Identify which cell holds the provided text, then report its [X, Y] central coordinate. 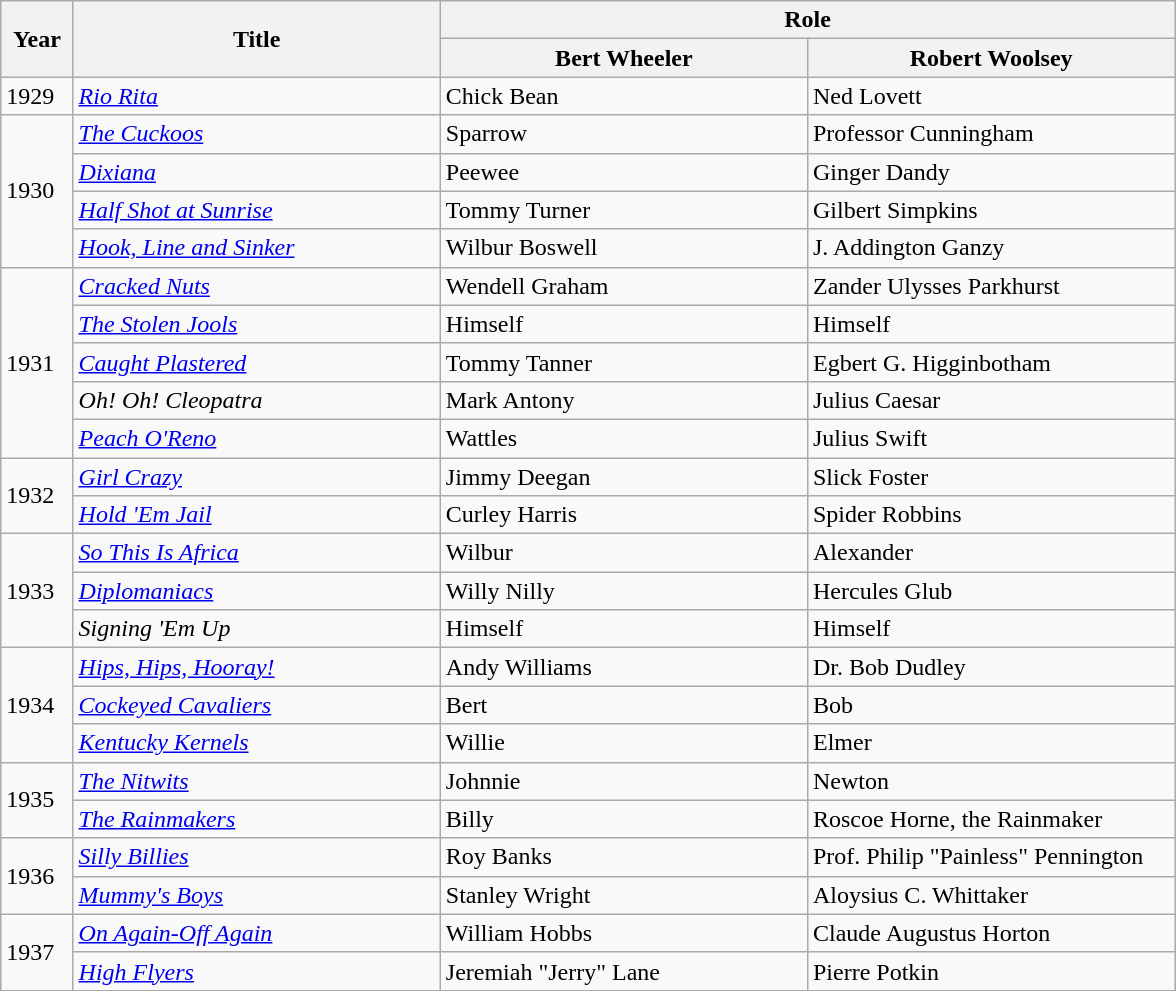
Zander Ulysses Parkhurst [990, 286]
Bert Wheeler [624, 58]
Caught Plastered [256, 362]
Mummy's Boys [256, 895]
Cracked Nuts [256, 286]
Dr. Bob Dudley [990, 667]
Elmer [990, 743]
So This Is Africa [256, 553]
1929 [37, 96]
Billy [624, 819]
Newton [990, 781]
Bob [990, 705]
The Nitwits [256, 781]
Peach O'Reno [256, 438]
Claude Augustus Horton [990, 933]
Ginger Dandy [990, 172]
1933 [37, 591]
Johnnie [624, 781]
Aloysius C. Whittaker [990, 895]
Roscoe Horne, the Rainmaker [990, 819]
Spider Robbins [990, 515]
Julius Swift [990, 438]
Dixiana [256, 172]
Julius Caesar [990, 400]
Jeremiah "Jerry" Lane [624, 971]
1934 [37, 705]
Ned Lovett [990, 96]
Gilbert Simpkins [990, 210]
Professor Cunningham [990, 134]
Jimmy Deegan [624, 477]
Wilbur Boswell [624, 248]
The Rainmakers [256, 819]
1936 [37, 876]
Diplomaniacs [256, 591]
Tommy Turner [624, 210]
Title [256, 39]
Wilbur [624, 553]
1930 [37, 191]
Alexander [990, 553]
Willy Nilly [624, 591]
Hercules Glub [990, 591]
Hold 'Em Jail [256, 515]
Prof. Philip "Painless" Pennington [990, 857]
High Flyers [256, 971]
Oh! Oh! Cleopatra [256, 400]
Robert Woolsey [990, 58]
Peewee [624, 172]
Curley Harris [624, 515]
Signing 'Em Up [256, 629]
Silly Billies [256, 857]
Slick Foster [990, 477]
Hips, Hips, Hooray! [256, 667]
Andy Williams [624, 667]
Wattles [624, 438]
Tommy Tanner [624, 362]
Cockeyed Cavaliers [256, 705]
Pierre Potkin [990, 971]
The Cuckoos [256, 134]
Egbert G. Higginbotham [990, 362]
Year [37, 39]
Girl Crazy [256, 477]
The Stolen Jools [256, 324]
Bert [624, 705]
Stanley Wright [624, 895]
1935 [37, 800]
Rio Rita [256, 96]
On Again-Off Again [256, 933]
Role [807, 20]
Roy Banks [624, 857]
Half Shot at Sunrise [256, 210]
1932 [37, 496]
William Hobbs [624, 933]
Sparrow [624, 134]
Wendell Graham [624, 286]
1937 [37, 952]
1931 [37, 362]
Kentucky Kernels [256, 743]
Mark Antony [624, 400]
J. Addington Ganzy [990, 248]
Chick Bean [624, 96]
Willie [624, 743]
Hook, Line and Sinker [256, 248]
